Search for the cell housing the specified text and yield its [x, y] center coordinate. 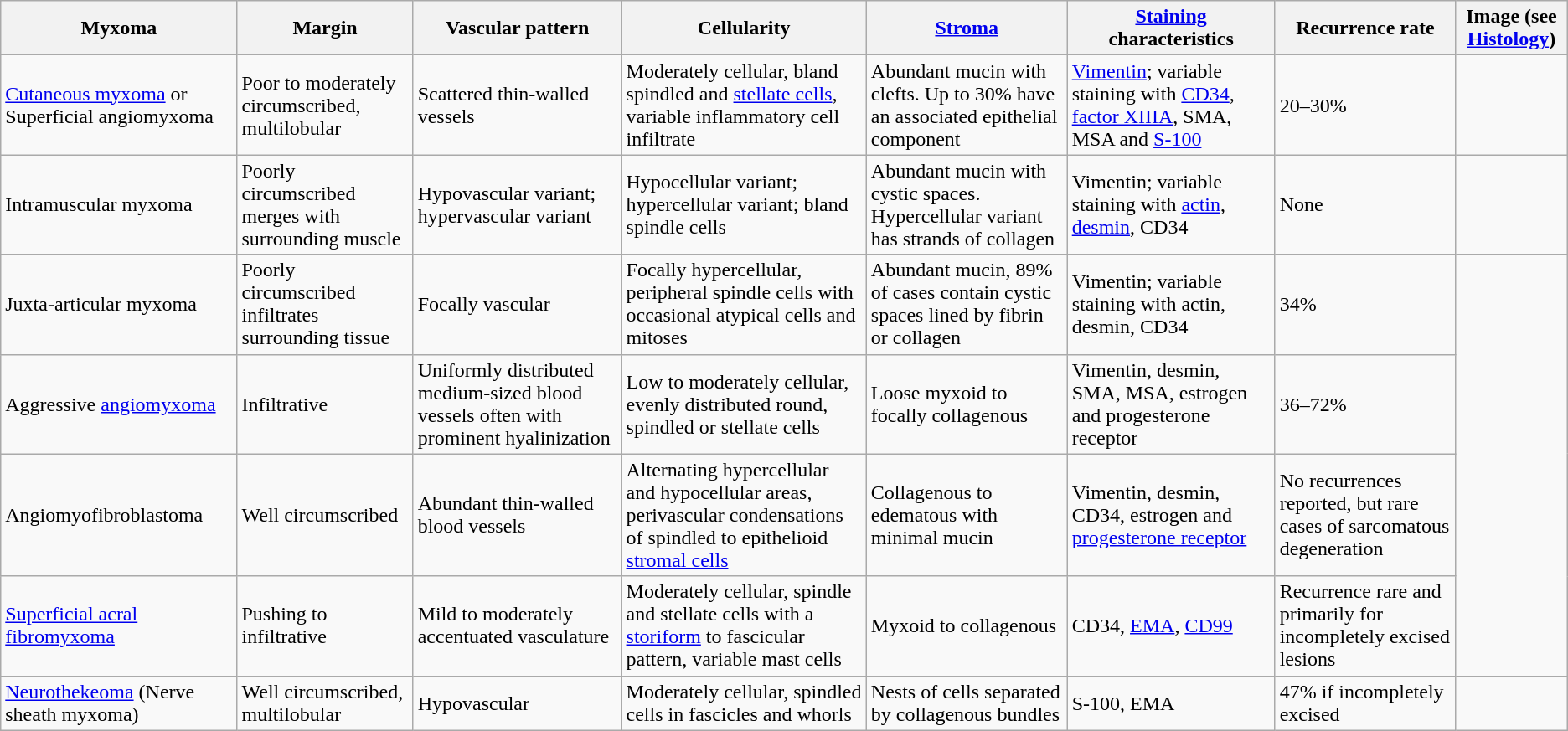
Infiltrative [325, 404]
Moderately cellular, spindle and stellate cells with a storiform to fascicular pattern, variable mast cells [744, 626]
S-100, EMA [1171, 703]
Neurothekeoma (Nerve sheath myxoma) [119, 703]
Vimentin; variable staining with CD34, factor XIIIA, SMA, MSA and S-100 [1171, 106]
Well circumscribed, multilobular [325, 703]
None [1365, 204]
Intramuscular myxoma [119, 204]
Low to moderately cellular, evenly distributed round, spindled or stellate cells [744, 404]
Moderately cellular, spindled cells in fascicles and whorls [744, 703]
Abundant mucin, 89% of cases contain cystic spaces lined by fibrin or collagen [967, 305]
Juxta-articular myxoma [119, 305]
Abundant mucin with cystic spaces. Hypercellular variant has strands of collagen [967, 204]
Recurrence rate [1365, 28]
Collagenous to edematous with minimal mucin [967, 515]
Vimentin, desmin, CD34, estrogen and progesterone receptor [1171, 515]
Nests of cells separated by collagenous bundles [967, 703]
Hypovascular [518, 703]
Recurrence rare and primarily for incompletely excised lesions [1365, 626]
34% [1365, 305]
Abundant thin-walled blood vessels [518, 515]
Myxoma [119, 28]
Hypocellular variant; hypercellular variant; bland spindle cells [744, 204]
Myxoid to collagenous [967, 626]
No recurrences reported, but rare cases of sarcomatous degeneration [1365, 515]
Hypovascular variant; hypervascular variant [518, 204]
Vimentin, desmin, SMA, MSA, estrogen and progesterone receptor [1171, 404]
20–30% [1365, 106]
Margin [325, 28]
Stroma [967, 28]
Focally hypercellular, peripheral spindle cells with occasional atypical cells and mitoses [744, 305]
Uniformly distributed medium-sized blood vessels often with prominent hyalinization [518, 404]
Staining characteristics [1171, 28]
Abundant mucin with clefts. Up to 30% have an associated epithelial component [967, 106]
Well circumscribed [325, 515]
Image (see Histology) [1512, 28]
Mild to moderately accentuated vasculature [518, 626]
Superficial acral fibromyxoma [119, 626]
Scattered thin-walled vessels [518, 106]
Poor to moderately circumscribed, multilobular [325, 106]
Focally vascular [518, 305]
Aggressive angiomyxoma [119, 404]
36–72% [1365, 404]
Cellularity [744, 28]
47% if incompletely excised [1365, 703]
Cutaneous myxoma or Superficial angiomyxoma [119, 106]
Pushing to infiltrative [325, 626]
Moderately cellular, bland spindled and stellate cells, variable inflammatory cell infiltrate [744, 106]
Poorly circumscribed merges with surrounding muscle [325, 204]
Vascular pattern [518, 28]
Angiomyofibroblastoma [119, 515]
CD34, EMA, CD99 [1171, 626]
Loose myxoid to focally collagenous [967, 404]
Alternating hypercellular and hypocellular areas, perivascular condensations of spindled to epithelioid stromal cells [744, 515]
Poorly circumscribed infiltrates surrounding tissue [325, 305]
